Scan for the cell matching the given text and deliver its [x, y] coordinate at center. 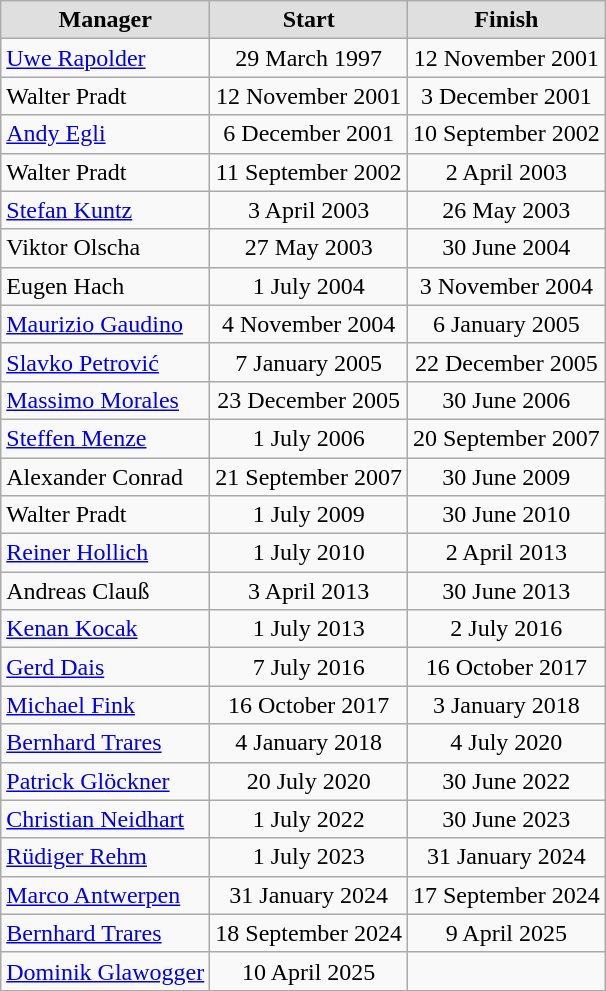
4 July 2020 [506, 743]
1 July 2013 [309, 629]
2 April 2003 [506, 172]
6 December 2001 [309, 134]
29 March 1997 [309, 58]
20 July 2020 [309, 781]
18 September 2024 [309, 933]
10 September 2002 [506, 134]
1 July 2023 [309, 857]
30 June 2004 [506, 248]
21 September 2007 [309, 477]
26 May 2003 [506, 210]
30 June 2023 [506, 819]
Andreas Clauß [106, 591]
Start [309, 20]
3 April 2013 [309, 591]
Finish [506, 20]
1 July 2009 [309, 515]
Eugen Hach [106, 286]
17 September 2024 [506, 895]
Michael Fink [106, 705]
22 December 2005 [506, 362]
30 June 2010 [506, 515]
Dominik Glawogger [106, 971]
Gerd Dais [106, 667]
30 June 2009 [506, 477]
30 June 2022 [506, 781]
Maurizio Gaudino [106, 324]
Slavko Petrović [106, 362]
3 December 2001 [506, 96]
6 January 2005 [506, 324]
Rüdiger Rehm [106, 857]
Patrick Glöckner [106, 781]
20 September 2007 [506, 438]
1 July 2022 [309, 819]
30 June 2013 [506, 591]
4 January 2018 [309, 743]
3 November 2004 [506, 286]
1 July 2006 [309, 438]
Stefan Kuntz [106, 210]
3 April 2003 [309, 210]
4 November 2004 [309, 324]
Kenan Kocak [106, 629]
Christian Neidhart [106, 819]
3 January 2018 [506, 705]
30 June 2006 [506, 400]
Marco Antwerpen [106, 895]
Massimo Morales [106, 400]
Uwe Rapolder [106, 58]
Viktor Olscha [106, 248]
Steffen Menze [106, 438]
7 January 2005 [309, 362]
23 December 2005 [309, 400]
27 May 2003 [309, 248]
11 September 2002 [309, 172]
2 July 2016 [506, 629]
Alexander Conrad [106, 477]
9 April 2025 [506, 933]
1 July 2010 [309, 553]
Andy Egli [106, 134]
2 April 2013 [506, 553]
7 July 2016 [309, 667]
10 April 2025 [309, 971]
1 July 2004 [309, 286]
Reiner Hollich [106, 553]
Manager [106, 20]
